For the text-containing cell, return its midpoint in (x, y) coordinate format. 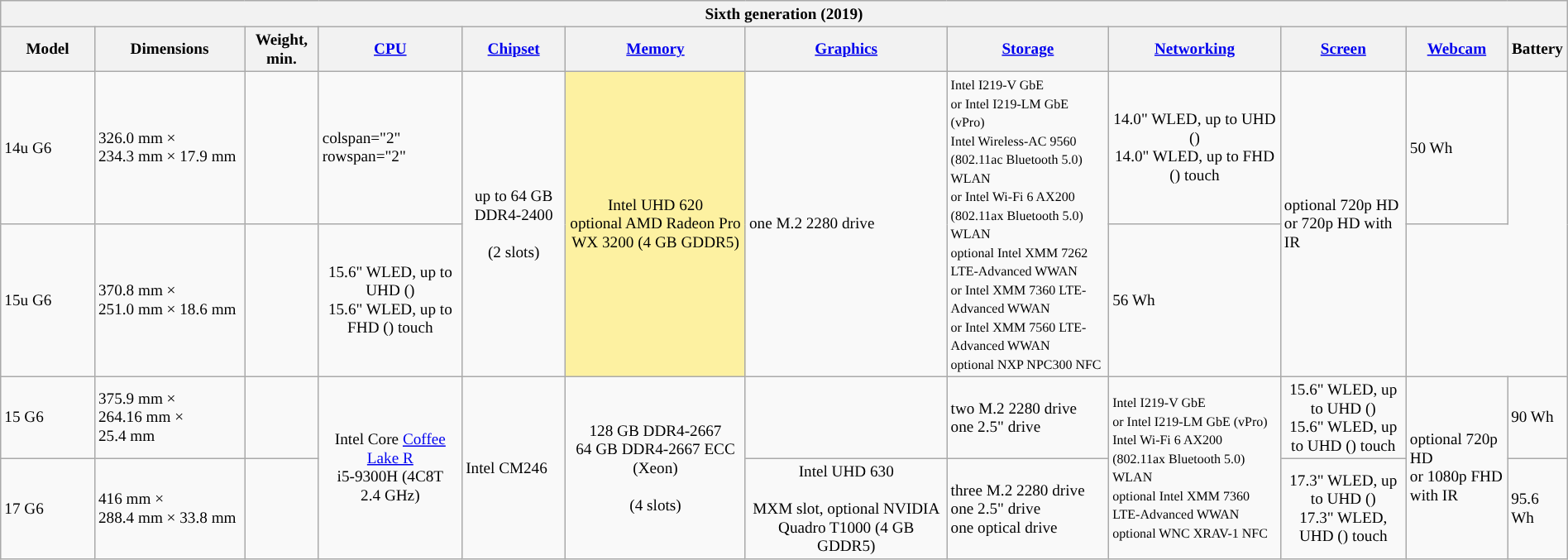
optional 720p HDor 720p HD with IR (1343, 223)
56 Wh (1195, 301)
three M.2 2280 drive one 2.5" drive one optical drive (1028, 510)
Screen (1343, 49)
Webcam (1456, 49)
optional 720p HDor 1080p FHD with IR (1456, 468)
Storage (1028, 49)
Dimensions (169, 49)
50 Wh (1456, 147)
Graphics (846, 49)
Networking (1195, 49)
Memory (656, 49)
Sixth generation (2019) (784, 14)
Chipset (514, 49)
Intel UHD 620optional AMD Radeon Pro WX 3200 (4 GB GDDR5) (656, 223)
two M.2 2280 drive one 2.5" drive (1028, 417)
Intel Core Coffee Lake R i5-9300H (4C8T 2.4 GHz) (390, 468)
CPU (390, 49)
90 Wh (1538, 417)
95.6 Wh (1538, 510)
up to 64 GB DDR4-2400 (2 slots) (514, 223)
15.6" WLED, up to UHD ()15.6" WLED, up to UHD () touch (1343, 417)
Battery (1538, 49)
Intel UHD 630MXM slot, optional NVIDIA Quadro T1000 (4 GB GDDR5) (846, 510)
128 GB DDR4-2667 64 GB DDR4-2667 ECC (Xeon)(4 slots) (656, 468)
14u G6 (48, 147)
15 G6 (48, 417)
17 G6 (48, 510)
416 mm × 288.4 mm × 33.8 mm (169, 510)
326.0 mm × 234.3 mm × 17.9 mm (169, 147)
Intel CM246 (514, 468)
370.8 mm × 251.0 mm × 18.6 mm (169, 301)
Model (48, 49)
Weight, min. (281, 49)
14.0" WLED, up to UHD ()14.0" WLED, up to FHD () touch (1195, 147)
15u G6 (48, 301)
375.9 mm × 264.16 mm × 25.4 mm (169, 417)
one M.2 2280 drive (846, 223)
17.3" WLED, up to UHD ()17.3" WLED, UHD () touch (1343, 510)
colspan="2" rowspan="2" (390, 147)
15.6" WLED, up to UHD ()15.6" WLED, up to FHD () touch (390, 301)
